Pinpoint the cell where the given text exists, returning its [x, y] midpoint coordinate. 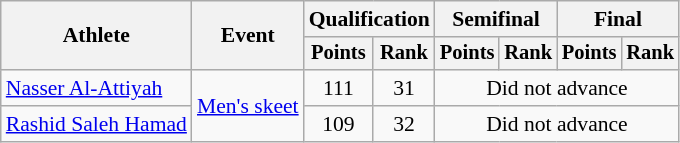
31 [404, 88]
32 [404, 124]
Event [248, 36]
109 [338, 124]
Qualification [370, 19]
Nasser Al-Attiyah [96, 88]
Men's skeet [248, 106]
Athlete [96, 36]
Rashid Saleh Hamad [96, 124]
Final [618, 19]
Semifinal [496, 19]
111 [338, 88]
